Locate the cell with the specified text and output its (X, Y) center coordinate. 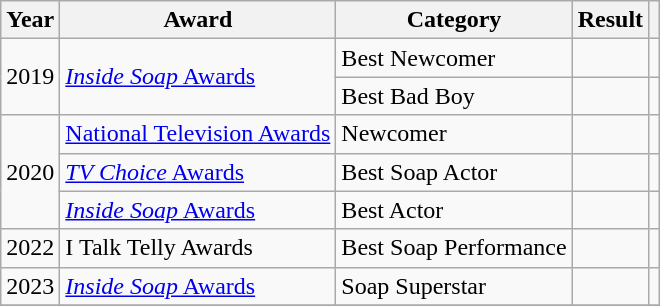
Best Soap Actor (454, 172)
2023 (30, 286)
I Talk Telly Awards (198, 248)
Best Actor (454, 210)
Newcomer (454, 134)
Best Bad Boy (454, 96)
Year (30, 20)
Best Newcomer (454, 58)
2022 (30, 248)
National Television Awards (198, 134)
Soap Superstar (454, 286)
2020 (30, 172)
Best Soap Performance (454, 248)
TV Choice Awards (198, 172)
Result (610, 20)
2019 (30, 77)
Category (454, 20)
Award (198, 20)
